From the cell containing the given text, extract its center point as [X, Y] coordinate. 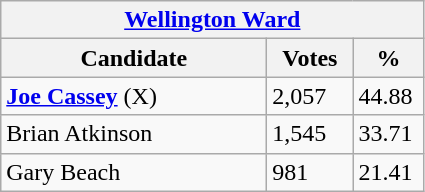
2,057 [310, 96]
Brian Atkinson [134, 134]
33.71 [388, 134]
% [388, 58]
Candidate [134, 58]
1,545 [310, 134]
Joe Cassey (X) [134, 96]
21.41 [388, 172]
Gary Beach [134, 172]
Wellington Ward [212, 20]
Votes [310, 58]
981 [310, 172]
44.88 [388, 96]
